Return the [x, y] coordinate for the center point of the cell that contains the specified text.  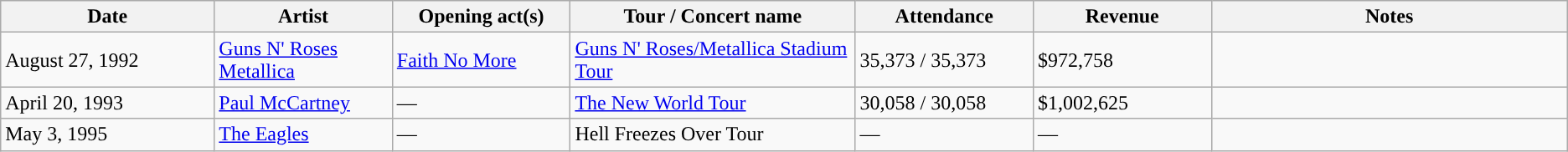
The New World Tour [713, 103]
$972,758 [1122, 60]
August 27, 1992 [107, 60]
The Eagles [303, 134]
35,373 / 35,373 [945, 60]
Attendance [945, 17]
Opening act(s) [481, 17]
Notes [1389, 17]
Revenue [1122, 17]
Tour / Concert name [713, 17]
Hell Freezes Over Tour [713, 134]
Date [107, 17]
Paul McCartney [303, 103]
Artist [303, 17]
$1,002,625 [1122, 103]
Guns N' RosesMetallica [303, 60]
April 20, 1993 [107, 103]
Guns N' Roses/Metallica Stadium Tour [713, 60]
30,058 / 30,058 [945, 103]
May 3, 1995 [107, 134]
Faith No More [481, 60]
